For the text-containing cell, return its midpoint in [X, Y] coordinate format. 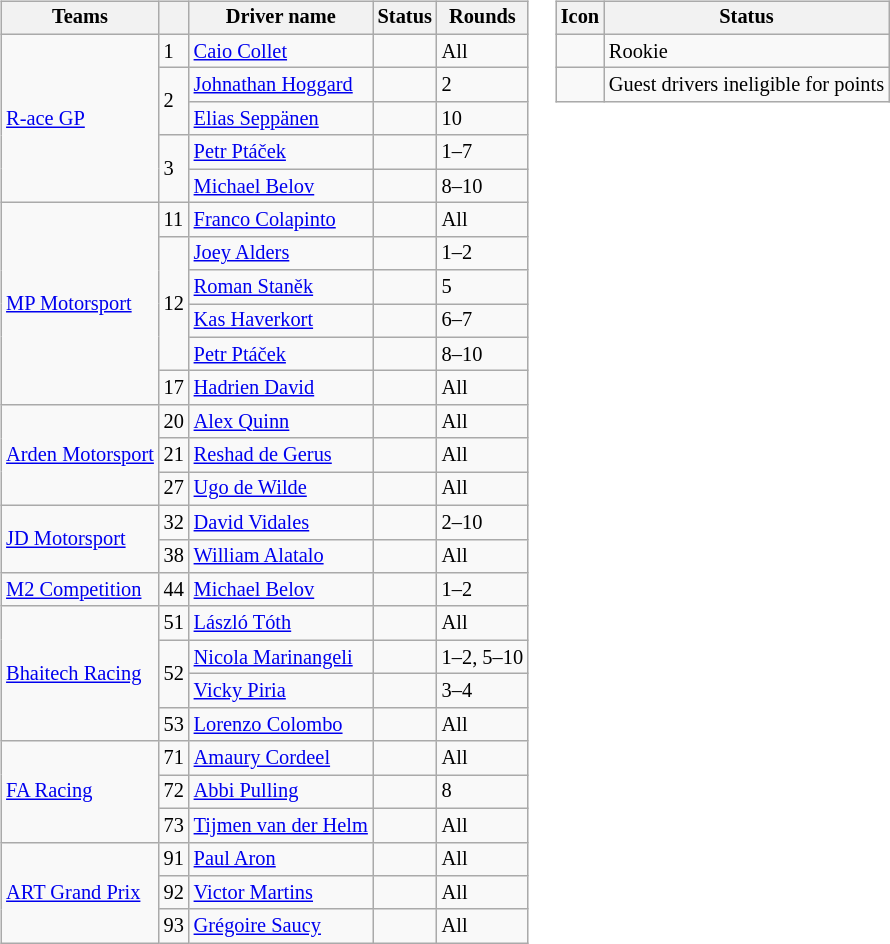
Ugo de Wilde [281, 489]
1–7 [482, 152]
27 [174, 489]
1–2, 5–10 [482, 657]
Arden Motorsport [80, 456]
12 [174, 304]
20 [174, 422]
László Tóth [281, 623]
17 [174, 388]
William Alatalo [281, 556]
FA Racing [80, 792]
Paul Aron [281, 859]
Driver name [281, 18]
8 [482, 792]
Johnathan Hoggard [281, 85]
5 [482, 287]
Caio Collet [281, 51]
MP Motorsport [80, 304]
72 [174, 792]
Alex Quinn [281, 422]
38 [174, 556]
93 [174, 926]
73 [174, 825]
3–4 [482, 691]
Amaury Cordeel [281, 758]
91 [174, 859]
M2 Competition [80, 590]
Hadrien David [281, 388]
Elias Seppänen [281, 119]
Vicky Piria [281, 691]
Abbi Pulling [281, 792]
Icon [580, 18]
Joey Alders [281, 253]
Roman Staněk [281, 287]
JD Motorsport [80, 538]
Franco Colapinto [281, 220]
51 [174, 623]
Teams [80, 18]
3 [174, 168]
Guest drivers ineligible for points [746, 85]
Rounds [482, 18]
Kas Haverkort [281, 321]
Reshad de Gerus [281, 455]
11 [174, 220]
53 [174, 724]
Nicola Marinangeli [281, 657]
ART Grand Prix [80, 892]
Victor Martins [281, 893]
R-ace GP [80, 118]
David Vidales [281, 522]
1 [174, 51]
44 [174, 590]
6–7 [482, 321]
10 [482, 119]
21 [174, 455]
52 [174, 674]
Rookie [746, 51]
Bhaitech Racing [80, 674]
32 [174, 522]
Grégoire Saucy [281, 926]
Lorenzo Colombo [281, 724]
Tijmen van der Helm [281, 825]
92 [174, 893]
2–10 [482, 522]
71 [174, 758]
